Identify which cell holds the provided text, then report its [x, y] central coordinate. 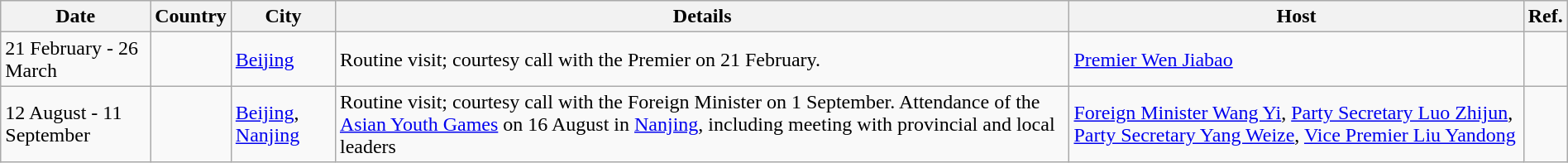
Beijing, Nanjing [283, 124]
Ref. [1545, 17]
Details [702, 17]
Beijing [283, 60]
Routine visit; courtesy call with the Premier on 21 February. [702, 60]
21 February - 26 March [76, 60]
Host [1297, 17]
Premier Wen Jiabao [1297, 60]
Date [76, 17]
Foreign Minister Wang Yi, Party Secretary Luo Zhijun, Party Secretary Yang Weize, Vice Premier Liu Yandong [1297, 124]
12 August - 11 September [76, 124]
City [283, 17]
Country [191, 17]
